For the text-containing cell, return its midpoint in [X, Y] coordinate format. 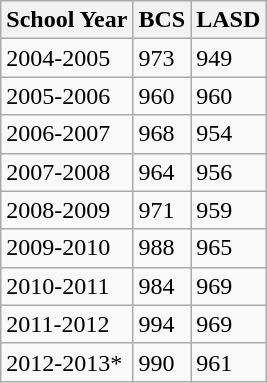
2009-2010 [67, 248]
968 [162, 134]
994 [162, 324]
949 [228, 58]
971 [162, 210]
2004-2005 [67, 58]
988 [162, 248]
2006-2007 [67, 134]
2012-2013* [67, 362]
961 [228, 362]
954 [228, 134]
959 [228, 210]
990 [162, 362]
2008-2009 [67, 210]
2007-2008 [67, 172]
BCS [162, 20]
LASD [228, 20]
973 [162, 58]
965 [228, 248]
2011-2012 [67, 324]
2010-2011 [67, 286]
School Year [67, 20]
984 [162, 286]
2005-2006 [67, 96]
964 [162, 172]
956 [228, 172]
